Scan for the cell matching the given text and deliver its (x, y) coordinate at center. 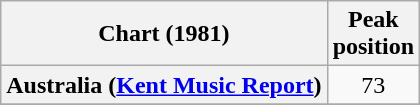
Chart (1981) (164, 34)
Peakposition (373, 34)
Australia (Kent Music Report) (164, 85)
73 (373, 85)
